For the text-containing cell, return its midpoint in (x, y) coordinate format. 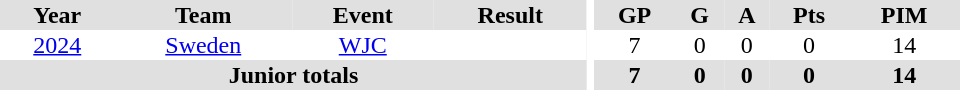
PIM (904, 15)
Result (511, 15)
Junior totals (294, 75)
Team (204, 15)
WJC (363, 45)
GP (635, 15)
Year (58, 15)
Sweden (204, 45)
2024 (58, 45)
A (747, 15)
G (700, 15)
Pts (810, 15)
Event (363, 15)
